Find where the given text appears and provide that cell's center as [X, Y] coordinate. 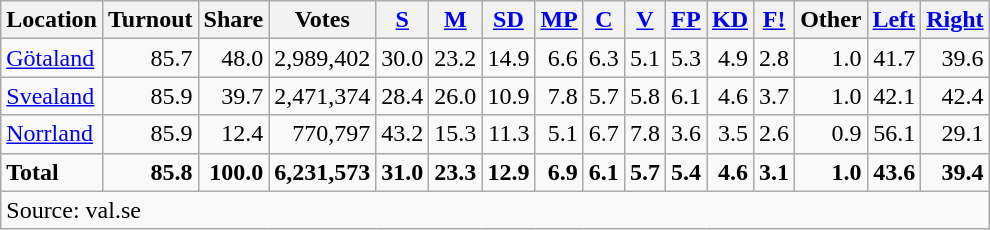
43.6 [894, 172]
56.1 [894, 134]
5.8 [644, 96]
2.6 [774, 134]
SD [508, 20]
29.1 [955, 134]
28.4 [402, 96]
6.6 [559, 58]
3.1 [774, 172]
5.3 [686, 58]
14.9 [508, 58]
85.7 [150, 58]
6.3 [604, 58]
S [402, 20]
MP [559, 20]
Location [52, 20]
M [456, 20]
100.0 [234, 172]
Right [955, 20]
85.8 [150, 172]
Turnout [150, 20]
23.2 [456, 58]
3.5 [730, 134]
3.7 [774, 96]
30.0 [402, 58]
6.7 [604, 134]
Left [894, 20]
KD [730, 20]
Norrland [52, 134]
12.4 [234, 134]
23.3 [456, 172]
12.9 [508, 172]
15.3 [456, 134]
41.7 [894, 58]
Götaland [52, 58]
11.3 [508, 134]
C [604, 20]
2,989,402 [322, 58]
42.4 [955, 96]
31.0 [402, 172]
Other [831, 20]
Share [234, 20]
4.9 [730, 58]
6.9 [559, 172]
FP [686, 20]
43.2 [402, 134]
Votes [322, 20]
6,231,573 [322, 172]
Source: val.se [495, 210]
V [644, 20]
2.8 [774, 58]
3.6 [686, 134]
F! [774, 20]
10.9 [508, 96]
0.9 [831, 134]
2,471,374 [322, 96]
Total [52, 172]
26.0 [456, 96]
770,797 [322, 134]
39.6 [955, 58]
5.4 [686, 172]
Svealand [52, 96]
48.0 [234, 58]
39.4 [955, 172]
39.7 [234, 96]
42.1 [894, 96]
